Return [X, Y] of the center of cell containing provided text 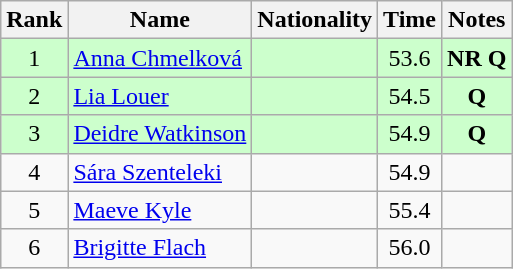
6 [34, 248]
NR Q [477, 58]
Time [410, 20]
5 [34, 210]
Name [160, 20]
Nationality [315, 20]
Brigitte Flach [160, 248]
55.4 [410, 210]
Rank [34, 20]
53.6 [410, 58]
54.5 [410, 96]
Notes [477, 20]
Maeve Kyle [160, 210]
Anna Chmelková [160, 58]
Sára Szenteleki [160, 172]
Deidre Watkinson [160, 134]
3 [34, 134]
4 [34, 172]
2 [34, 96]
1 [34, 58]
56.0 [410, 248]
Lia Louer [160, 96]
